Return the [X, Y] coordinate for the center point of the cell that contains the specified text.  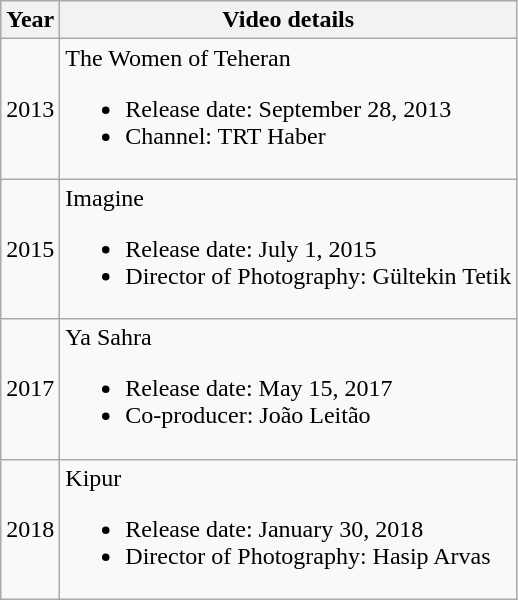
The Women of TeheranRelease date: September 28, 2013Channel: TRT Haber [288, 109]
2013 [30, 109]
Video details [288, 20]
2015 [30, 249]
KipurRelease date: January 30, 2018Director of Photography: Hasip Arvas [288, 529]
2018 [30, 529]
ImagineRelease date: July 1, 2015Director of Photography: Gültekin Tetik [288, 249]
Year [30, 20]
2017 [30, 389]
Ya SahraRelease date: May 15, 2017Co-producer: João Leitão [288, 389]
